Output the [X, Y] coordinate of the center of the cell containing the given text.  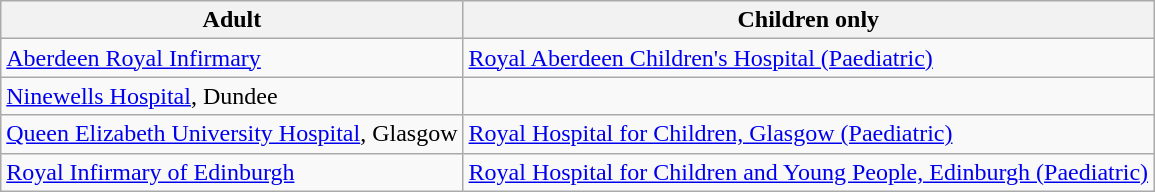
Aberdeen Royal Infirmary [232, 58]
Royal Hospital for Children and Young People, Edinburgh (Paediatric) [808, 172]
Royal Infirmary of Edinburgh [232, 172]
Royal Hospital for Children, Glasgow (Paediatric) [808, 134]
Queen Elizabeth University Hospital, Glasgow [232, 134]
Ninewells Hospital, Dundee [232, 96]
Royal Aberdeen Children's Hospital (Paediatric) [808, 58]
Children only [808, 20]
Adult [232, 20]
